Scan for the cell matching the given text and deliver its [X, Y] coordinate at center. 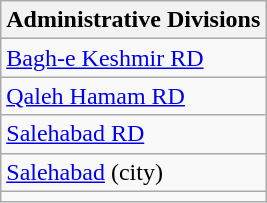
Administrative Divisions [134, 20]
Salehabad (city) [134, 172]
Qaleh Hamam RD [134, 96]
Bagh-e Keshmir RD [134, 58]
Salehabad RD [134, 134]
